Detect which cell encompasses the target text, then output its [x, y] center coordinate. 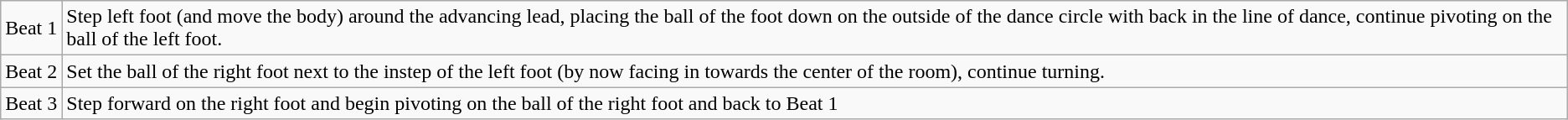
Set the ball of the right foot next to the instep of the left foot (by now facing in towards the center of the room), continue turning. [814, 71]
Beat 1 [32, 29]
Beat 3 [32, 103]
Step forward on the right foot and begin pivoting on the ball of the right foot and back to Beat 1 [814, 103]
Beat 2 [32, 71]
